Pinpoint the cell where the given text exists, returning its (X, Y) midpoint coordinate. 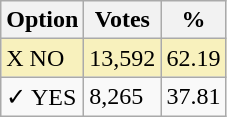
13,592 (122, 58)
% (194, 20)
Votes (122, 20)
37.81 (194, 97)
X NO (42, 58)
62.19 (194, 58)
Option (42, 20)
✓ YES (42, 97)
8,265 (122, 97)
